For the text-containing cell, return its midpoint in (x, y) coordinate format. 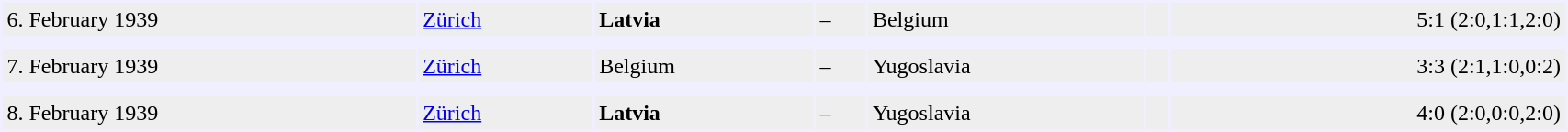
5:1 (2:0,1:1,2:0) (1367, 19)
8. February 1939 (209, 113)
3:3 (2:1,1:0,0:2) (1367, 66)
4:0 (2:0,0:0,2:0) (1367, 113)
6. February 1939 (209, 19)
7. February 1939 (209, 66)
